For the text-containing cell, return its midpoint in [X, Y] coordinate format. 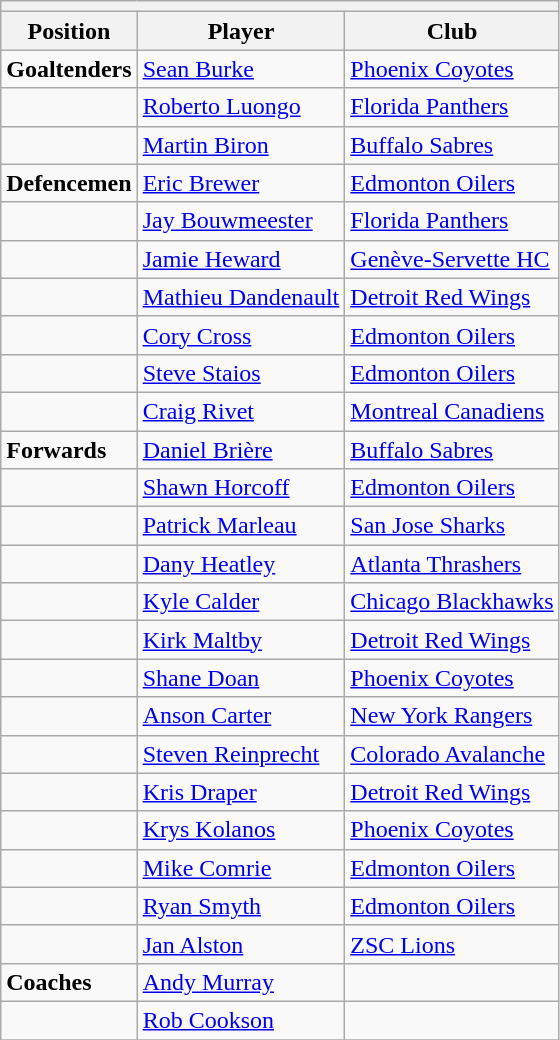
Player [241, 31]
Krys Kolanos [241, 830]
Patrick Marleau [241, 526]
Coaches [69, 982]
Genève-Servette HC [452, 259]
Forwards [69, 449]
Colorado Avalanche [452, 754]
Shane Doan [241, 678]
San Jose Sharks [452, 526]
Jan Alston [241, 944]
Shawn Horcoff [241, 488]
Mathieu Dandenault [241, 297]
Montreal Canadiens [452, 411]
Daniel Brière [241, 449]
Rob Cookson [241, 1020]
Kris Draper [241, 792]
Craig Rivet [241, 411]
Mike Comrie [241, 868]
New York Rangers [452, 716]
ZSC Lions [452, 944]
Roberto Luongo [241, 107]
Ryan Smyth [241, 906]
Defencemen [69, 183]
Kirk Maltby [241, 640]
Jamie Heward [241, 259]
Atlanta Thrashers [452, 564]
Chicago Blackhawks [452, 602]
Eric Brewer [241, 183]
Sean Burke [241, 69]
Steven Reinprecht [241, 754]
Jay Bouwmeester [241, 221]
Martin Biron [241, 145]
Goaltenders [69, 69]
Cory Cross [241, 335]
Anson Carter [241, 716]
Andy Murray [241, 982]
Position [69, 31]
Club [452, 31]
Dany Heatley [241, 564]
Kyle Calder [241, 602]
Steve Staios [241, 373]
